Pinpoint the cell where the given text exists, returning its (x, y) midpoint coordinate. 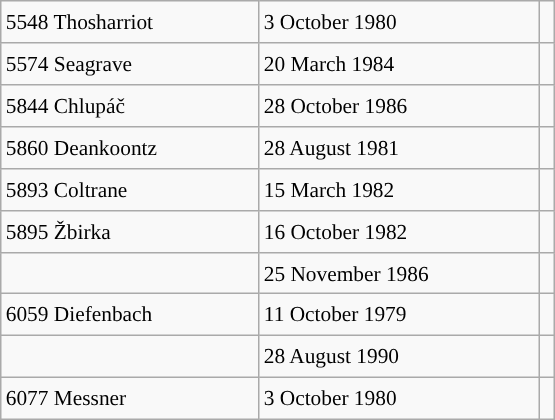
28 August 1981 (399, 148)
5895 Žbirka (130, 231)
28 October 1986 (399, 106)
6059 Diefenbach (130, 315)
11 October 1979 (399, 315)
15 March 1982 (399, 189)
28 August 1990 (399, 357)
5860 Deankoontz (130, 148)
25 November 1986 (399, 273)
5893 Coltrane (130, 189)
6077 Messner (130, 399)
16 October 1982 (399, 231)
5548 Thosharriot (130, 22)
5844 Chlupáč (130, 106)
20 March 1984 (399, 64)
5574 Seagrave (130, 64)
